Extract the [X, Y] coordinate from the center of the cell holding the provided text.  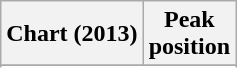
Chart (2013) [72, 34]
Peakposition [189, 34]
